Output the (X, Y) coordinate of the center of the cell containing the given text.  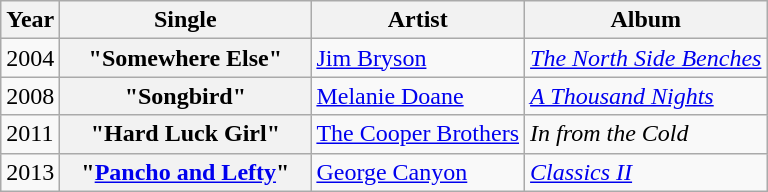
Year (30, 20)
"Pancho and Lefty" (186, 172)
The Cooper Brothers (418, 134)
2008 (30, 96)
George Canyon (418, 172)
2011 (30, 134)
A Thousand Nights (646, 96)
Melanie Doane (418, 96)
Classics II (646, 172)
Jim Bryson (418, 58)
2004 (30, 58)
2013 (30, 172)
"Songbird" (186, 96)
"Somewhere Else" (186, 58)
Single (186, 20)
The North Side Benches (646, 58)
Album (646, 20)
Artist (418, 20)
In from the Cold (646, 134)
"Hard Luck Girl" (186, 134)
